For the text-containing cell, return its midpoint in (x, y) coordinate format. 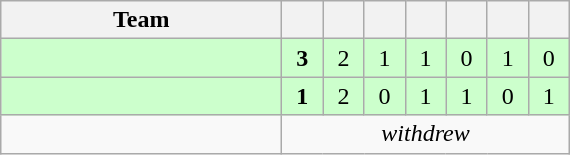
withdrew (426, 134)
3 (302, 58)
Team (142, 20)
